Search for the cell housing the specified text and yield its [x, y] center coordinate. 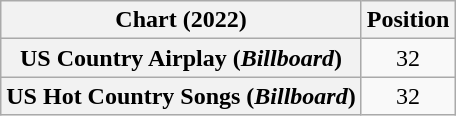
US Hot Country Songs (Billboard) [181, 96]
Position [408, 20]
US Country Airplay (Billboard) [181, 58]
Chart (2022) [181, 20]
